Search for the cell housing the specified text and yield its (x, y) center coordinate. 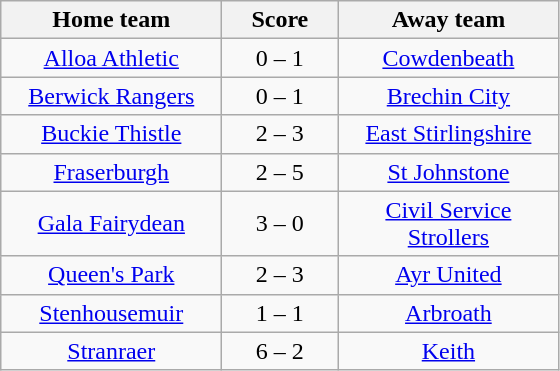
Gala Fairydean (112, 224)
6 – 2 (280, 351)
Cowdenbeath (448, 58)
Score (280, 20)
Alloa Athletic (112, 58)
1 – 1 (280, 313)
Stenhousemuir (112, 313)
Buckie Thistle (112, 134)
2 – 5 (280, 172)
Berwick Rangers (112, 96)
Arbroath (448, 313)
Ayr United (448, 275)
Fraserburgh (112, 172)
3 – 0 (280, 224)
Brechin City (448, 96)
Home team (112, 20)
East Stirlingshire (448, 134)
St Johnstone (448, 172)
Stranraer (112, 351)
Civil Service Strollers (448, 224)
Away team (448, 20)
Keith (448, 351)
Queen's Park (112, 275)
